Output the [x, y] coordinate of the center of the cell containing the given text.  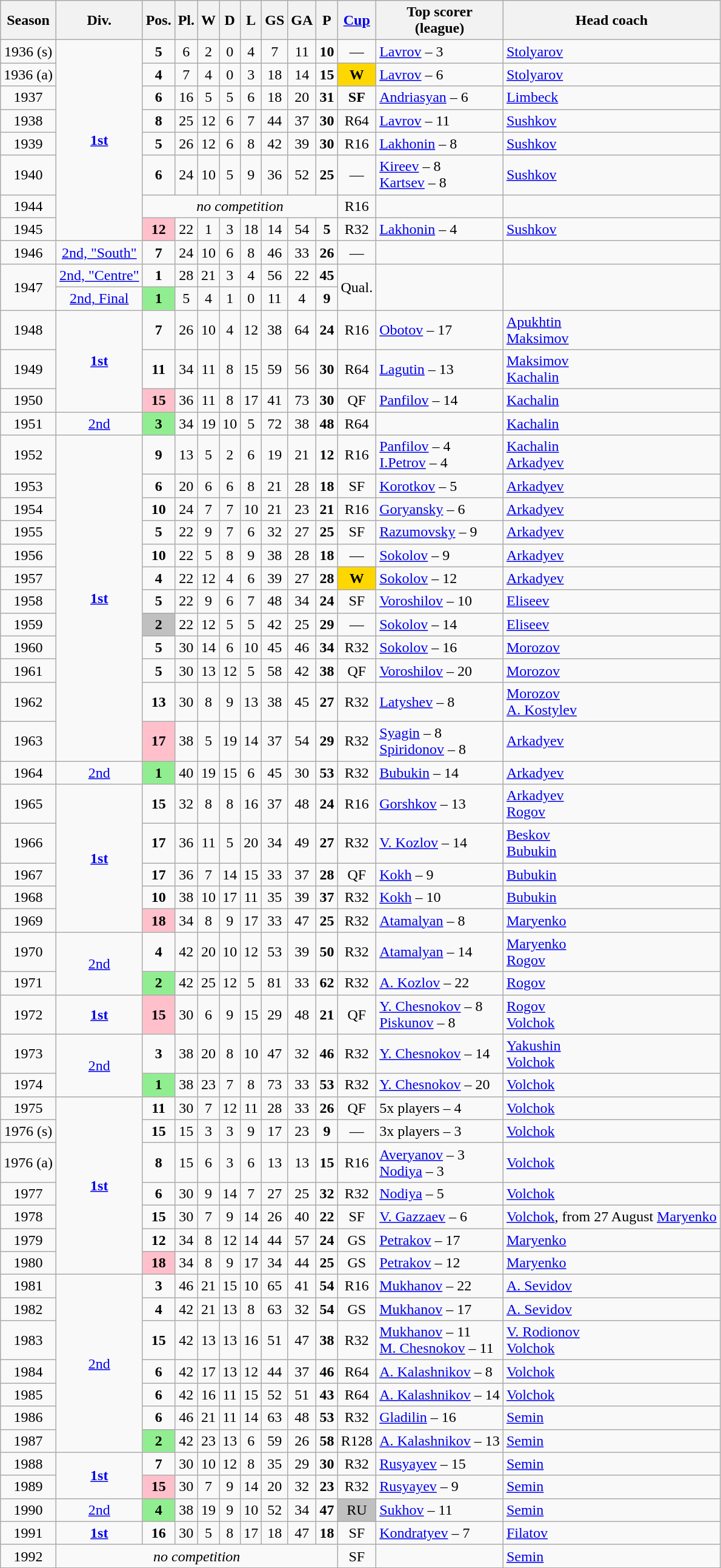
1990 [28, 1510]
1939 [28, 144]
1978 [28, 1216]
Rusyayev – 9 [440, 1487]
Sokolov – 16 [440, 647]
Apukhtin Maksimov [611, 330]
1982 [28, 1309]
81 [275, 983]
Sokolov – 9 [440, 555]
1957 [28, 578]
Korotkov – 5 [440, 486]
Pl. [186, 21]
2nd, Final [99, 298]
V. Kozlov – 14 [440, 844]
Arkadyev Rogov [611, 804]
1936 (s) [28, 52]
1974 [28, 1085]
1936 (a) [28, 75]
Panfilov – 4 I.Petrov – 4 [440, 455]
Obotov – 17 [440, 330]
1940 [28, 175]
1984 [28, 1372]
Filatov [611, 1533]
Sukhov – 11 [440, 1510]
Limbeck [611, 98]
Gorshkov – 13 [440, 804]
1959 [28, 624]
1963 [28, 741]
Petrakov – 12 [440, 1263]
Mukhanov – 22 [440, 1286]
50 [327, 952]
Lavrov – 11 [440, 121]
L [251, 21]
65 [275, 1286]
1965 [28, 804]
Yakushin Volchok [611, 1053]
1953 [28, 486]
31 [327, 98]
Averyanov – 3 Nodiya – 3 [440, 1163]
RU [357, 1510]
3x players – 3 [440, 1131]
Mukhanov – 17 [440, 1309]
Rusyayev – 15 [440, 1464]
Div. [99, 21]
R128 [357, 1441]
Latyshev – 8 [440, 702]
P [327, 21]
1985 [28, 1395]
2nd, "South" [99, 252]
Cup [357, 21]
1967 [28, 875]
GA [302, 21]
Atamalyan – 14 [440, 952]
1966 [28, 844]
Rogov Volchok [611, 1015]
1955 [28, 532]
1947 [28, 287]
1938 [28, 121]
62 [327, 983]
Sokolov – 14 [440, 624]
1945 [28, 229]
1962 [28, 702]
Head coach [611, 21]
Gladilin – 16 [440, 1418]
Mukhanov – 11 M. Chesnokov – 11 [440, 1341]
Sokolov – 12 [440, 578]
Bubukin – 14 [440, 773]
1991 [28, 1533]
1975 [28, 1108]
1988 [28, 1464]
1950 [28, 401]
1964 [28, 773]
D [230, 21]
1976 (s) [28, 1131]
1987 [28, 1441]
1979 [28, 1239]
Voroshilov – 20 [440, 670]
Morozov A. Kostylev [611, 702]
Rogov [611, 983]
Kachalin Arkadyev [611, 455]
Panfilov – 14 [440, 401]
1948 [28, 330]
1946 [28, 252]
Pos. [159, 21]
Y. Chesnokov – 20 [440, 1085]
1958 [28, 601]
1960 [28, 647]
1968 [28, 898]
1970 [28, 952]
V. Rodionov Volchok [611, 1341]
Razumovsky – 9 [440, 532]
Kondratyev – 7 [440, 1533]
1980 [28, 1263]
72 [275, 424]
1972 [28, 1015]
1992 [28, 1556]
Lavrov – 6 [440, 75]
1989 [28, 1487]
Maksimov Kachalin [611, 370]
1981 [28, 1286]
Andriasyan – 6 [440, 98]
Volchok, from 27 August Maryenko [611, 1216]
Maryenko Rogov [611, 952]
1937 [28, 98]
Lakhonin – 8 [440, 144]
Lakhonin – 4 [440, 229]
1969 [28, 921]
Kokh – 10 [440, 898]
43 [327, 1395]
Petrakov – 17 [440, 1239]
5x players – 4 [440, 1108]
Syagin – 8 Spiridonov – 8 [440, 741]
Top scorer(league) [440, 21]
A. Kalashnikov – 13 [440, 1441]
Nodiya – 5 [440, 1193]
1971 [28, 983]
Goryansky – 6 [440, 509]
57 [302, 1239]
1961 [28, 670]
Voroshilov – 10 [440, 601]
1973 [28, 1053]
2nd, "Centre" [99, 275]
1954 [28, 509]
1951 [28, 424]
A. Kozlov – 22 [440, 983]
Y. Chesnokov – 14 [440, 1053]
Lavrov – 3 [440, 52]
Atamalyan – 8 [440, 921]
Kireev – 8 Kartsev – 8 [440, 175]
A. Kalashnikov – 14 [440, 1395]
Season [28, 21]
Y. Chesnokov – 8 Piskunov – 8 [440, 1015]
V. Gazzaev – 6 [440, 1216]
1983 [28, 1341]
Lagutin – 13 [440, 370]
1949 [28, 370]
1944 [28, 206]
64 [302, 330]
1977 [28, 1193]
A. Kalashnikov – 8 [440, 1372]
1986 [28, 1418]
Qual. [357, 287]
1952 [28, 455]
1956 [28, 555]
Kokh – 9 [440, 875]
1976 (a) [28, 1163]
49 [302, 844]
Beskov Bubukin [611, 844]
